Identify which cell holds the provided text, then report its (x, y) central coordinate. 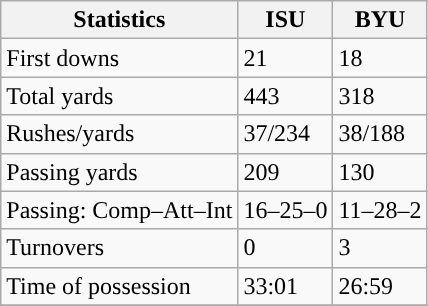
Statistics (120, 20)
Passing: Comp–Att–Int (120, 210)
0 (286, 248)
21 (286, 58)
33:01 (286, 286)
16–25–0 (286, 210)
Time of possession (120, 286)
209 (286, 172)
BYU (380, 20)
3 (380, 248)
Total yards (120, 96)
26:59 (380, 286)
130 (380, 172)
443 (286, 96)
ISU (286, 20)
11–28–2 (380, 210)
318 (380, 96)
38/188 (380, 134)
Passing yards (120, 172)
Rushes/yards (120, 134)
37/234 (286, 134)
18 (380, 58)
First downs (120, 58)
Turnovers (120, 248)
